Provide the (X, Y) coordinate of the cell's center where the given text is located.  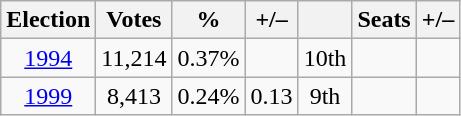
0.13 (272, 96)
0.37% (208, 58)
Election (48, 20)
9th (325, 96)
0.24% (208, 96)
Votes (134, 20)
1999 (48, 96)
11,214 (134, 58)
8,413 (134, 96)
1994 (48, 58)
10th (325, 58)
Seats (384, 20)
% (208, 20)
